Output the (x, y) coordinate of the center of the cell containing the given text.  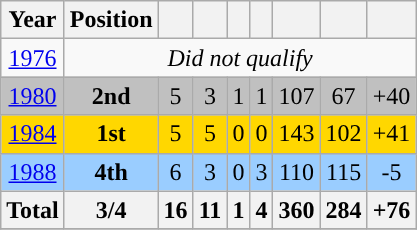
Did not qualify (240, 58)
2nd (111, 96)
102 (344, 134)
1980 (33, 96)
360 (296, 210)
+76 (392, 210)
Total (33, 210)
-5 (392, 172)
107 (296, 96)
11 (210, 210)
16 (176, 210)
+40 (392, 96)
1st (111, 134)
115 (344, 172)
284 (344, 210)
67 (344, 96)
Year (33, 20)
110 (296, 172)
3/4 (111, 210)
4 (262, 210)
1976 (33, 58)
+41 (392, 134)
1988 (33, 172)
143 (296, 134)
1984 (33, 134)
6 (176, 172)
4th (111, 172)
Position (111, 20)
